Extract the (X, Y) coordinate from the center of the cell holding the provided text.  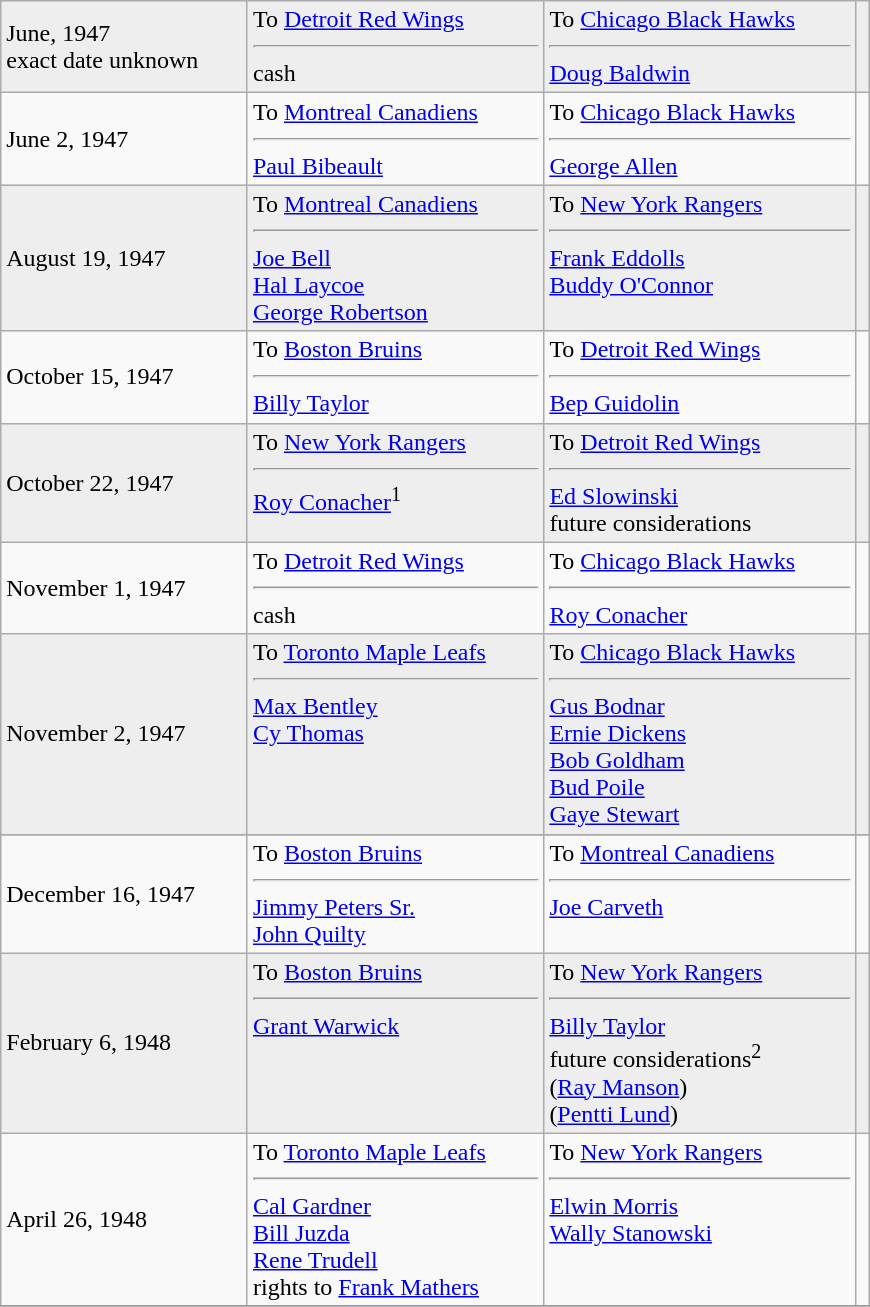
To New York RangersRoy Conacher1 (395, 482)
To Toronto Maple LeafsCal GardnerBill JuzdaRene Trudellrights to Frank Mathers (395, 1220)
August 19, 1947 (124, 258)
October 22, 1947 (124, 482)
December 16, 1947 (124, 894)
April 26, 1948 (124, 1220)
June 2, 1947 (124, 139)
To Montreal CanadiensJoe Carveth (700, 894)
October 15, 1947 (124, 377)
To Montreal CanadiensPaul Bibeault (395, 139)
To New York RangersElwin MorrisWally Stanowski (700, 1220)
To New York RangersFrank EddollsBuddy O'Connor (700, 258)
November 2, 1947 (124, 734)
To Boston BruinsBilly Taylor (395, 377)
To Chicago Black HawksRoy Conacher (700, 588)
To Detroit Red WingsEd Slowinskifuture considerations (700, 482)
To Boston BruinsJimmy Peters Sr.John Quilty (395, 894)
June, 1947exact date unknown (124, 47)
November 1, 1947 (124, 588)
To Boston BruinsGrant Warwick (395, 1043)
To Detroit Red WingsBep Guidolin (700, 377)
February 6, 1948 (124, 1043)
To Chicago Black HawksDoug Baldwin (700, 47)
To Chicago Black HawksGus BodnarErnie DickensBob GoldhamBud PoileGaye Stewart (700, 734)
To Montreal CanadiensJoe BellHal LaycoeGeorge Robertson (395, 258)
To Chicago Black HawksGeorge Allen (700, 139)
To New York RangersBilly Taylorfuture considerations2(Ray Manson)(Pentti Lund) (700, 1043)
To Toronto Maple LeafsMax BentleyCy Thomas (395, 734)
